From the cell containing the given text, extract its center point as (X, Y) coordinate. 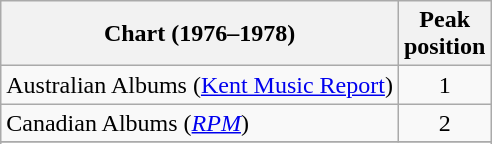
Peakposition (444, 34)
1 (444, 85)
Chart (1976–1978) (200, 34)
Australian Albums (Kent Music Report) (200, 85)
Canadian Albums (RPM) (200, 123)
2 (444, 123)
